Capture the cell that displays the provided text and extract its (x, y) central coordinate. 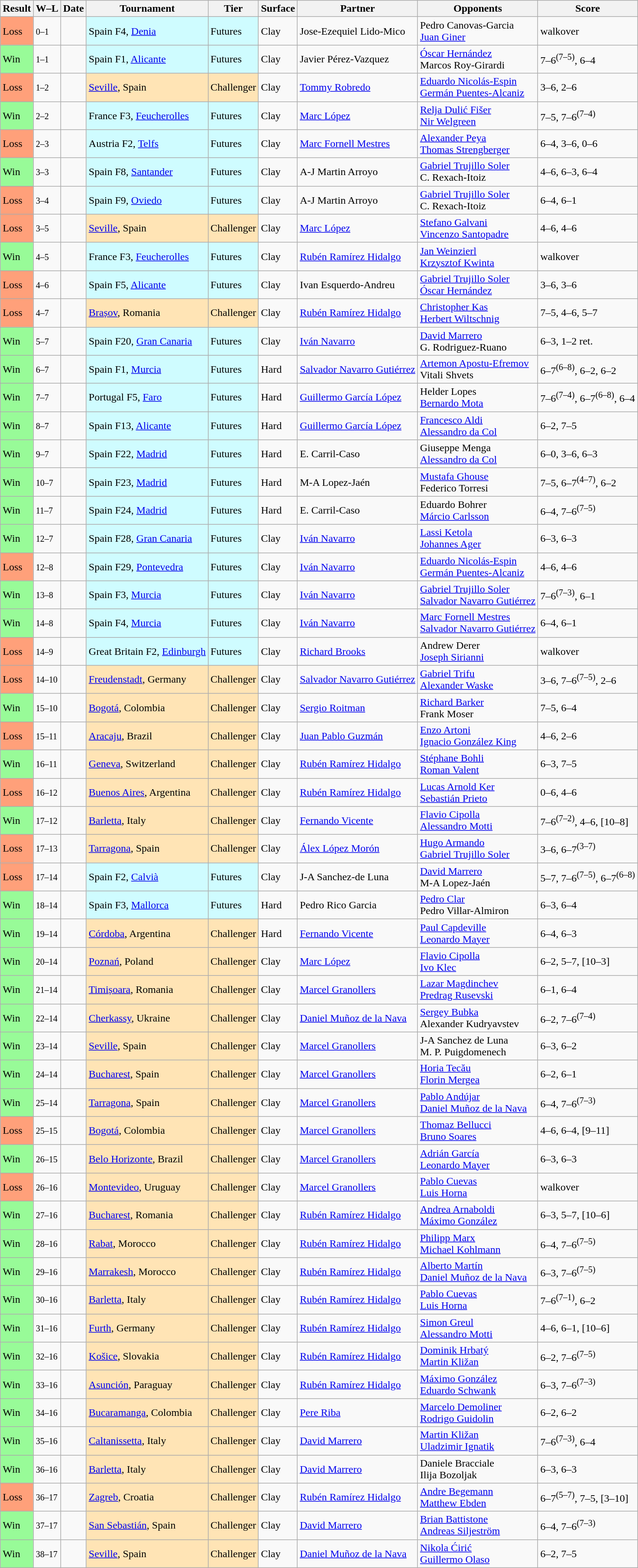
6–7(6–8), 6–2, 6–2 (588, 369)
7–5, 6–4 (588, 707)
Adrián García Leonardo Mayer (478, 1159)
Portugal F5, Faro (147, 398)
Flavio Cipolla Alessandro Motti (478, 821)
Cherkassy, Ukraine (147, 1018)
11–7 (47, 511)
Zagreb, Croatia (147, 1497)
Richard Barker Frank Moser (478, 707)
Alexander Peya Thomas Strengberger (478, 144)
3–4 (47, 200)
17–14 (47, 877)
25–15 (47, 1130)
22–14 (47, 1018)
Brian Battistone Andreas Siljeström (478, 1526)
1–2 (47, 88)
28–16 (47, 1243)
29–16 (47, 1272)
1–1 (47, 59)
6–2, 7–6(7–5) (588, 1357)
0–1 (47, 31)
Nikola Ćirić Guillermo Olaso (478, 1553)
0–6, 4–6 (588, 792)
Francesco Aldi Alessandro da Col (478, 426)
4–6 (47, 284)
15–10 (47, 707)
Álex López Morón (358, 849)
Opponents (478, 9)
6–4, 6–3 (588, 934)
Rabat, Morocco (147, 1243)
Giuseppe Menga Alessandro da Col (478, 454)
6–3, 1–2 ret. (588, 341)
Pedro Canovas-Garcia Juan Giner (478, 31)
Lassi Ketola Johannes Ager (478, 538)
Belo Horizonte, Brazil (147, 1159)
Helder Lopes Bernardo Mota (478, 398)
Horia Tecău Florin Mergea (478, 1074)
Surface (278, 9)
Score (588, 9)
2–3 (47, 144)
Philipp Marx Michael Kohlmann (478, 1243)
Pedro Rico Garcia (358, 905)
7–6(7–4), 6–7(6–8), 6–4 (588, 398)
8–7 (47, 426)
12–7 (47, 538)
Pedro Clar Pedro Villar-Almiron (478, 905)
17–13 (47, 849)
Spain F5, Alicante (147, 284)
2–2 (47, 115)
9–7 (47, 454)
Spain F20, Gran Canaria (147, 341)
Great Britain F2, Edinburgh (147, 651)
6–4, 3–6, 0–6 (588, 144)
7–6(7–3), 6–1 (588, 595)
David Marrero G. Rodriguez-Ruano (478, 341)
13–8 (47, 595)
38–17 (47, 1553)
18–14 (47, 905)
6–7(5–7), 7–5, [3–10] (588, 1497)
27–16 (47, 1215)
3–6, 2–6 (588, 88)
25–14 (47, 1103)
J-A Sanchez de Luna M. P. Puigdomenech (478, 1046)
33–16 (47, 1384)
3–6, 7–6(7–5), 2–6 (588, 680)
34–16 (47, 1413)
Caltanissetta, Italy (147, 1441)
Spain F22, Madrid (147, 454)
17–12 (47, 821)
15–11 (47, 736)
23–14 (47, 1046)
5–7 (47, 341)
7–5, 6–7(4–7), 6–2 (588, 482)
12–8 (47, 567)
4–6, 6–4, [9–11] (588, 1130)
J-A Sanchez-de Luna (358, 877)
W–L (47, 9)
Stéphane Bohli Roman Valent (478, 764)
4–7 (47, 313)
14–8 (47, 623)
Tier (233, 9)
21–14 (47, 990)
Lucas Arnold Ker Sebastián Prieto (478, 792)
Result (17, 9)
26–15 (47, 1159)
Daniele Bracciale Ilija Bozoljak (478, 1469)
7–7 (47, 398)
10–7 (47, 482)
Buenos Aires, Argentina (147, 792)
Paul Capdeville Leonardo Mayer (478, 934)
Spain F4, Murcia (147, 623)
Juan Pablo Guzmán (358, 736)
Furth, Germany (147, 1328)
Andrea Arnaboldi Máximo González (478, 1215)
6–3, 6–2 (588, 1046)
M-A Lopez-Jaén (358, 482)
7–6(7–5), 6–4 (588, 59)
32–16 (47, 1357)
Richard Brooks (358, 651)
6–7 (47, 369)
4–6, 6–1, [10–6] (588, 1328)
Košice, Slovakia (147, 1357)
Artemon Apostu-Efremov Vitali Shvets (478, 369)
Freudenstadt, Germany (147, 680)
Eduardo Bohrer Márcio Carlsson (478, 511)
6–2, 6–1 (588, 1074)
Relja Dulić Fišer Nir Welgreen (478, 115)
Thomaz Bellucci Bruno Soares (478, 1130)
Spain F23, Madrid (147, 482)
Timișoara, Romania (147, 990)
Andrew Derer Joseph Sirianni (478, 651)
Gabriel Trujillo Soler Salvador Navarro Gutiérrez (478, 595)
Gabriel Trujillo Soler Óscar Hernández (478, 284)
6–3, 5–7, [10–6] (588, 1215)
4–5 (47, 257)
37–17 (47, 1526)
Marc Fornell Mestres (358, 144)
3–5 (47, 228)
6–3, 7–6(7–5) (588, 1272)
Flavio Cipolla Ivo Klec (478, 961)
Tommy Robredo (358, 88)
Tournament (147, 9)
30–16 (47, 1300)
Geneva, Switzerland (147, 764)
Brașov, Romania (147, 313)
Aracaju, Brazil (147, 736)
Spain F28, Gran Canaria (147, 538)
Gabriel Trifu Alexander Waske (478, 680)
Javier Pérez-Vazquez (358, 59)
Pablo Andújar Daniel Muñoz de la Nava (478, 1103)
Jose-Ezequiel Lido-Mico (358, 31)
7–5, 7–6(7–4) (588, 115)
6–3, 7–6(7–3) (588, 1384)
16–11 (47, 764)
Spain F3, Mallorca (147, 905)
Lazar Magdinchev Predrag Rusevski (478, 990)
Spain F2, Calvià (147, 877)
6–2, 5–7, [10–3] (588, 961)
Máximo González Eduardo Schwank (478, 1384)
Bucharest, Spain (147, 1074)
Christopher Kas Herbert Wiltschnig (478, 313)
3–6, 3–6 (588, 284)
Date (74, 9)
31–16 (47, 1328)
Marc Fornell Mestres Salvador Navarro Gutiérrez (478, 623)
7–5, 4–6, 5–7 (588, 313)
7–6(7–3), 6–4 (588, 1441)
Spain F1, Murcia (147, 369)
Andre Begemann Matthew Ebden (478, 1497)
4–6, 6–3, 6–4 (588, 172)
Spain F24, Madrid (147, 511)
Ivan Esquerdo-Andreu (358, 284)
Sergey Bubka Alexander Kudryavstev (478, 1018)
Bucaramanga, Colombia (147, 1413)
3–3 (47, 172)
14–10 (47, 680)
Montevideo, Uruguay (147, 1187)
Marcelo Demoliner Rodrigo Guidolin (478, 1413)
Marrakesh, Morocco (147, 1272)
20–14 (47, 961)
Partner (358, 9)
14–9 (47, 651)
4–6, 2–6 (588, 736)
6–3, 7–5 (588, 764)
Spain F3, Murcia (147, 595)
26–16 (47, 1187)
5–7, 7–6(7–5), 6–7(6–8) (588, 877)
36–17 (47, 1497)
6–1, 6–4 (588, 990)
Óscar Hernández Marcos Roy-Girardi (478, 59)
Martin Kližan Uladzimir Ignatik (478, 1441)
San Sebastián, Spain (147, 1526)
7–6(7–1), 6–2 (588, 1300)
Spain F1, Alicante (147, 59)
Spain F29, Pontevedra (147, 567)
Spain F9, Oviedo (147, 200)
16–12 (47, 792)
Spain F4, Denia (147, 31)
35–16 (47, 1441)
6–2, 6–2 (588, 1413)
Bucharest, Romania (147, 1215)
7–6(7–2), 4–6, [10–8] (588, 821)
Enzo Artoni Ignacio González King (478, 736)
6–2, 7–6(7–4) (588, 1018)
6–3, 6–4 (588, 905)
Stefano Galvani Vincenzo Santopadre (478, 228)
Córdoba, Argentina (147, 934)
David Marrero M-A Lopez-Jaén (478, 877)
Dominik Hrbatý Martin Kližan (478, 1357)
Mustafa Ghouse Federico Torresi (478, 482)
Spain F13, Alicante (147, 426)
36–16 (47, 1469)
Simon Greul Alessandro Motti (478, 1328)
3–6, 6–7(3–7) (588, 849)
24–14 (47, 1074)
Austria F2, Telfs (147, 144)
6–0, 3–6, 6–3 (588, 454)
Hugo Armando Gabriel Trujillo Soler (478, 849)
Sergio Roitman (358, 707)
Spain F8, Santander (147, 172)
Pere Riba (358, 1413)
Alberto Martín Daniel Muñoz de la Nava (478, 1272)
Poznań, Poland (147, 961)
19–14 (47, 934)
Jan Weinzierl Krzysztof Kwinta (478, 257)
Asunción, Paraguay (147, 1384)
